For the text-containing cell, return its midpoint in (X, Y) coordinate format. 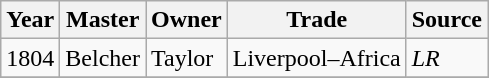
Liverpool–Africa (316, 58)
Trade (316, 20)
Owner (187, 20)
Taylor (187, 58)
Year (30, 20)
1804 (30, 58)
LR (446, 58)
Belcher (103, 58)
Master (103, 20)
Source (446, 20)
